Return [x, y] of the center of cell containing provided text 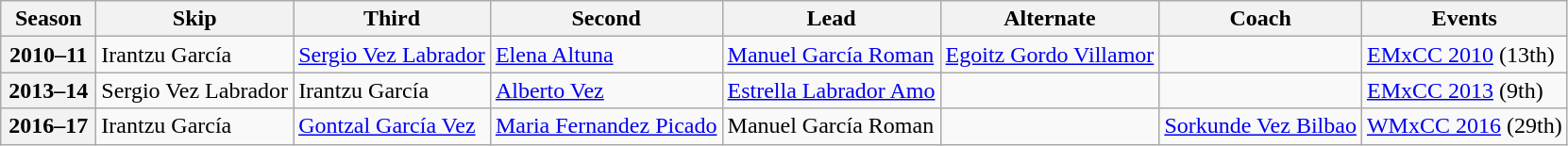
Events [1464, 19]
Sorkunde Vez Bilbao [1261, 126]
Coach [1261, 19]
Third [393, 19]
Maria Fernandez Picado [606, 126]
Gontzal García Vez [393, 126]
Lead [831, 19]
EMxCC 2013 (9th) [1464, 90]
2010–11 [49, 55]
Skip [194, 19]
Season [49, 19]
Estrella Labrador Amo [831, 90]
Second [606, 19]
EMxCC 2010 (13th) [1464, 55]
WMxCC 2016 (29th) [1464, 126]
Elena Altuna [606, 55]
Alberto Vez [606, 90]
2013–14 [49, 90]
Egoitz Gordo Villamor [1050, 55]
Alternate [1050, 19]
2016–17 [49, 126]
